From the cell containing the given text, extract its center point as [X, Y] coordinate. 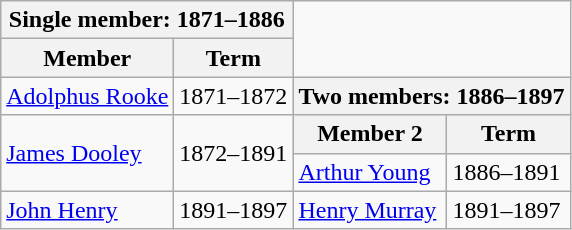
1872–1891 [234, 153]
Member 2 [370, 134]
Arthur Young [370, 172]
James Dooley [88, 153]
Henry Murray [370, 210]
Single member: 1871–1886 [147, 20]
1886–1891 [508, 172]
John Henry [88, 210]
1871–1872 [234, 96]
Adolphus Rooke [88, 96]
Member [88, 58]
Two members: 1886–1897 [432, 96]
